From the cell containing the given text, extract its center point as (x, y) coordinate. 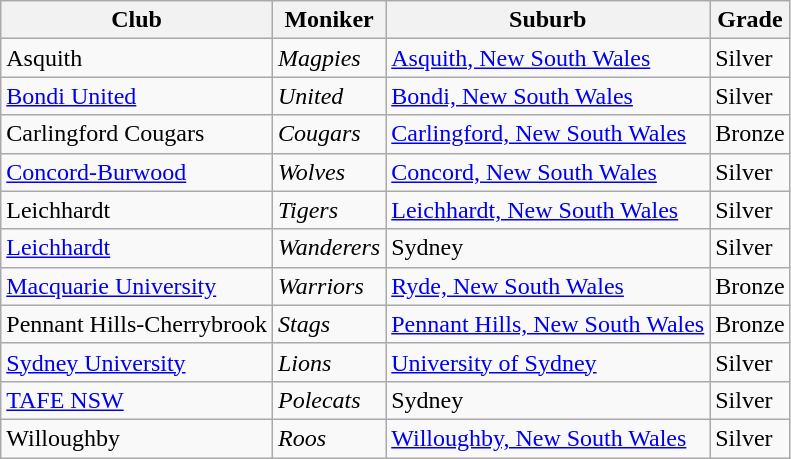
Concord, New South Wales (548, 172)
Leichhardt, New South Wales (548, 210)
Tigers (328, 210)
Grade (750, 20)
Wanderers (328, 248)
Moniker (328, 20)
Club (137, 20)
Cougars (328, 134)
Bondi, New South Wales (548, 96)
Ryde, New South Wales (548, 286)
Wolves (328, 172)
Roos (328, 438)
Concord-Burwood (137, 172)
United (328, 96)
Pennant Hills-Cherrybrook (137, 324)
Pennant Hills, New South Wales (548, 324)
Carlingford, New South Wales (548, 134)
Lions (328, 362)
Asquith, New South Wales (548, 58)
Carlingford Cougars (137, 134)
Asquith (137, 58)
Suburb (548, 20)
TAFE NSW (137, 400)
Macquarie University (137, 286)
University of Sydney (548, 362)
Bondi United (137, 96)
Willoughby (137, 438)
Sydney University (137, 362)
Polecats (328, 400)
Stags (328, 324)
Warriors (328, 286)
Willoughby, New South Wales (548, 438)
Magpies (328, 58)
